Search for the cell housing the specified text and yield its (x, y) center coordinate. 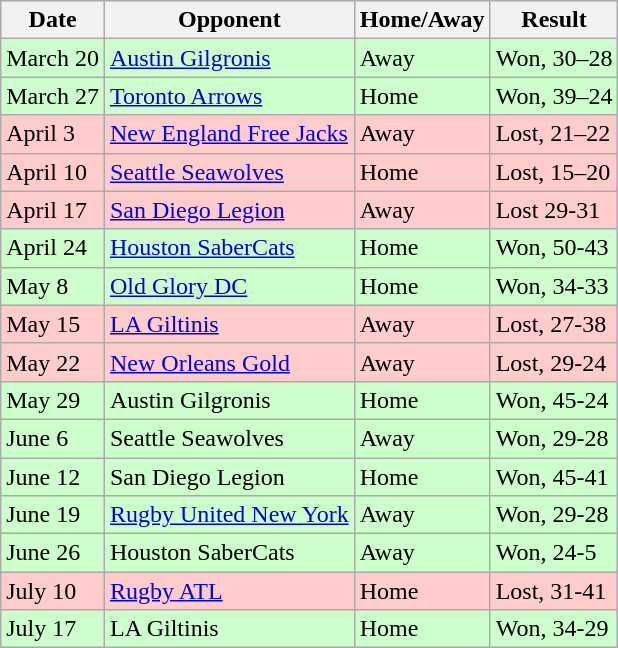
Rugby ATL (229, 591)
New England Free Jacks (229, 134)
Won, 50-43 (554, 248)
May 29 (53, 400)
Lost, 29-24 (554, 362)
Home/Away (422, 20)
Won, 45-24 (554, 400)
June 12 (53, 477)
May 15 (53, 324)
June 6 (53, 438)
April 3 (53, 134)
Toronto Arrows (229, 96)
Won, 24-5 (554, 553)
Won, 34-29 (554, 629)
Rugby United New York (229, 515)
Won, 30–28 (554, 58)
July 10 (53, 591)
Result (554, 20)
May 8 (53, 286)
Lost, 21–22 (554, 134)
March 20 (53, 58)
March 27 (53, 96)
Opponent (229, 20)
June 26 (53, 553)
June 19 (53, 515)
Lost, 15–20 (554, 172)
Lost, 27-38 (554, 324)
Old Glory DC (229, 286)
Won, 45-41 (554, 477)
Won, 34-33 (554, 286)
April 10 (53, 172)
Lost, 31-41 (554, 591)
Date (53, 20)
April 17 (53, 210)
Won, 39–24 (554, 96)
July 17 (53, 629)
New Orleans Gold (229, 362)
April 24 (53, 248)
May 22 (53, 362)
Lost 29-31 (554, 210)
